Extract the (X, Y) coordinate from the center of the cell holding the provided text.  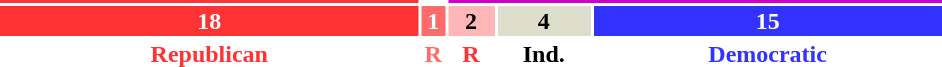
1 (434, 21)
18 (209, 21)
2 (471, 21)
15 (768, 21)
4 (544, 21)
